Determine the (x, y) coordinate at the center of the cell enclosing the given text.  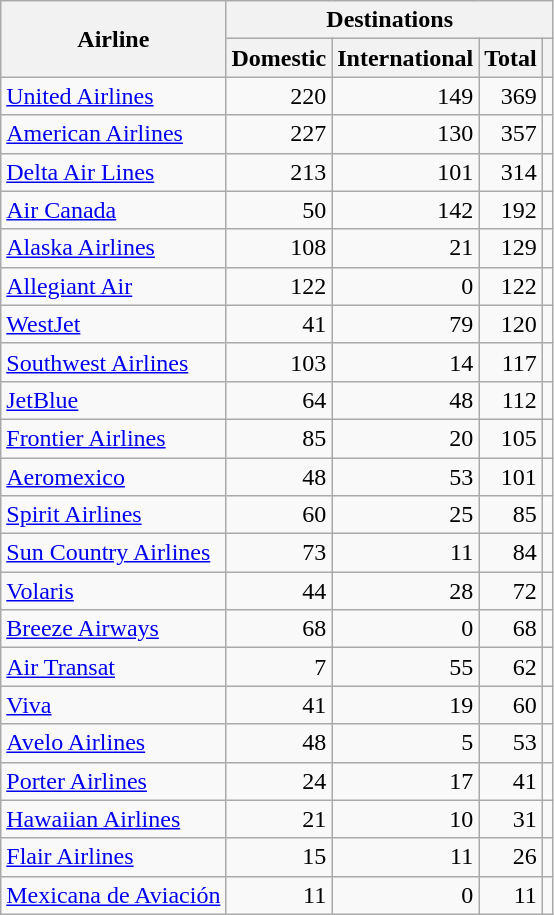
Air Canada (114, 210)
International (406, 58)
Delta Air Lines (114, 172)
31 (511, 819)
Allegiant Air (114, 286)
Alaska Airlines (114, 248)
72 (511, 591)
25 (406, 515)
JetBlue (114, 400)
Viva (114, 705)
142 (406, 210)
19 (406, 705)
Destinations (390, 20)
84 (511, 553)
120 (511, 324)
24 (279, 781)
55 (406, 667)
Avelo Airlines (114, 743)
WestJet (114, 324)
Frontier Airlines (114, 438)
26 (511, 857)
15 (279, 857)
7 (279, 667)
369 (511, 96)
44 (279, 591)
Domestic (279, 58)
79 (406, 324)
14 (406, 362)
Breeze Airways (114, 629)
103 (279, 362)
Mexicana de Aviación (114, 895)
227 (279, 134)
117 (511, 362)
105 (511, 438)
130 (406, 134)
Southwest Airlines (114, 362)
213 (279, 172)
United Airlines (114, 96)
192 (511, 210)
28 (406, 591)
Total (511, 58)
10 (406, 819)
129 (511, 248)
Volaris (114, 591)
Air Transat (114, 667)
50 (279, 210)
220 (279, 96)
Airline (114, 39)
American Airlines (114, 134)
62 (511, 667)
149 (406, 96)
5 (406, 743)
17 (406, 781)
73 (279, 553)
64 (279, 400)
Hawaiian Airlines (114, 819)
Aeromexico (114, 477)
314 (511, 172)
Spirit Airlines (114, 515)
357 (511, 134)
112 (511, 400)
Sun Country Airlines (114, 553)
Flair Airlines (114, 857)
20 (406, 438)
Porter Airlines (114, 781)
108 (279, 248)
